Capture the cell that displays the provided text and extract its [x, y] central coordinate. 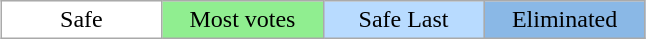
Most votes [242, 20]
Safe Last [404, 20]
Eliminated [564, 20]
Safe [82, 20]
